Determine the (X, Y) coordinate at the center of the cell enclosing the given text.  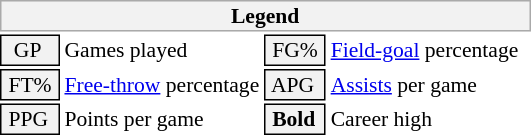
Assists per game (430, 85)
APG (295, 85)
FG% (295, 50)
Field-goal percentage (430, 50)
Games played (162, 50)
FT% (30, 85)
Free-throw percentage (162, 85)
Legend (265, 16)
GP (30, 50)
